From the cell containing the given text, extract its center point as [X, Y] coordinate. 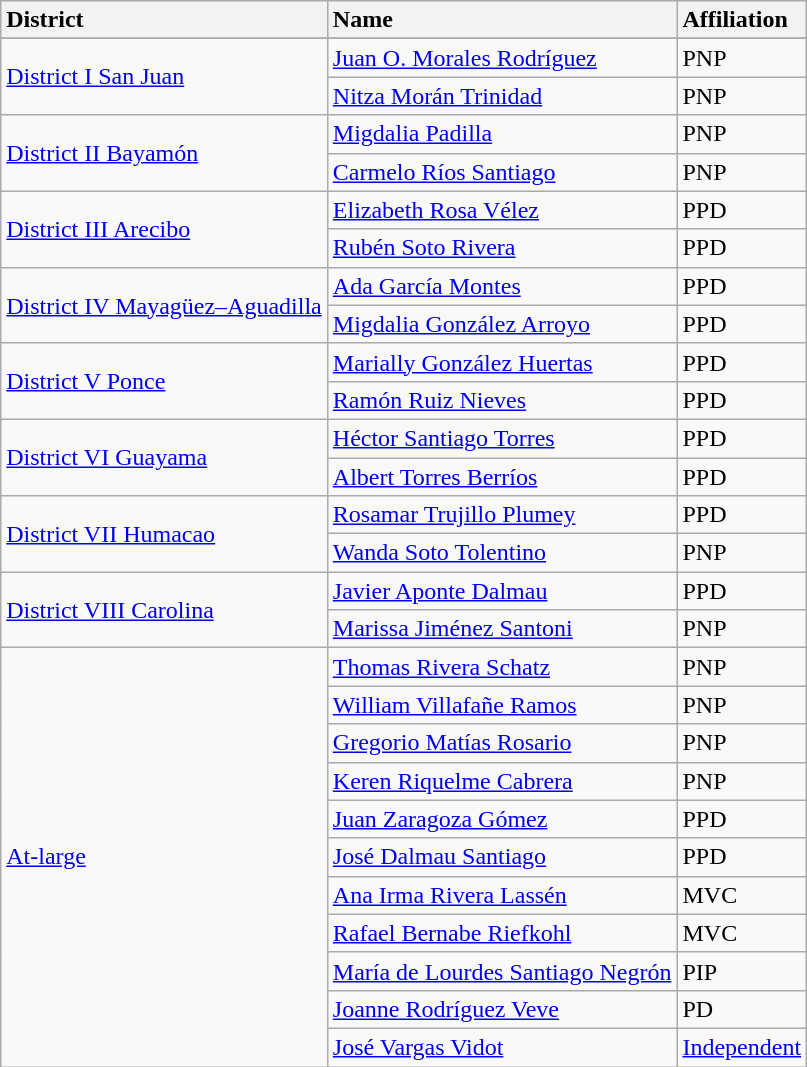
Rafael Bernabe Riefkohl [502, 933]
Juan O. Morales Rodríguez [502, 58]
Javier Aponte Dalmau [502, 591]
PD [742, 1009]
Affiliation [742, 20]
Name [502, 20]
Keren Riquelme Cabrera [502, 781]
William Villafañe Ramos [502, 705]
Nitza Morán Trinidad [502, 96]
District VIII Carolina [164, 610]
José Dalmau Santiago [502, 857]
Migdalia González Arroyo [502, 324]
Marissa Jiménez Santoni [502, 629]
José Vargas Vidot [502, 1047]
María de Lourdes Santiago Negrón [502, 971]
District I San Juan [164, 77]
Gregorio Matías Rosario [502, 743]
Ramón Ruiz Nieves [502, 400]
Migdalia Padilla [502, 134]
District VI Guayama [164, 457]
Elizabeth Rosa Vélez [502, 210]
Thomas Rivera Schatz [502, 667]
District [164, 20]
District II Bayamón [164, 153]
Rubén Soto Rivera [502, 248]
Independent [742, 1047]
Wanda Soto Tolentino [502, 553]
Rosamar Trujillo Plumey [502, 515]
At-large [164, 858]
Albert Torres Berríos [502, 477]
District IV Mayagüez–Aguadilla [164, 305]
Carmelo Ríos Santiago [502, 172]
District III Arecibo [164, 229]
Ada García Montes [502, 286]
District VII Humacao [164, 534]
Marially González Huertas [502, 362]
Joanne Rodríguez Veve [502, 1009]
PIP [742, 971]
Héctor Santiago Torres [502, 438]
Ana Irma Rivera Lassén [502, 895]
Juan Zaragoza Gómez [502, 819]
District V Ponce [164, 381]
